Extract the (X, Y) coordinate from the center of the cell holding the provided text.  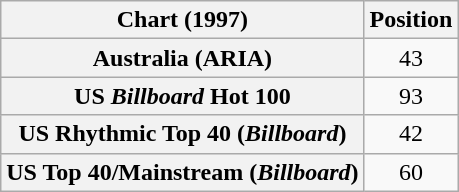
Australia (ARIA) (182, 58)
US Billboard Hot 100 (182, 96)
US Top 40/Mainstream (Billboard) (182, 172)
43 (411, 58)
60 (411, 172)
Position (411, 20)
Chart (1997) (182, 20)
93 (411, 96)
42 (411, 134)
US Rhythmic Top 40 (Billboard) (182, 134)
